Search for the cell housing the specified text and yield its (x, y) center coordinate. 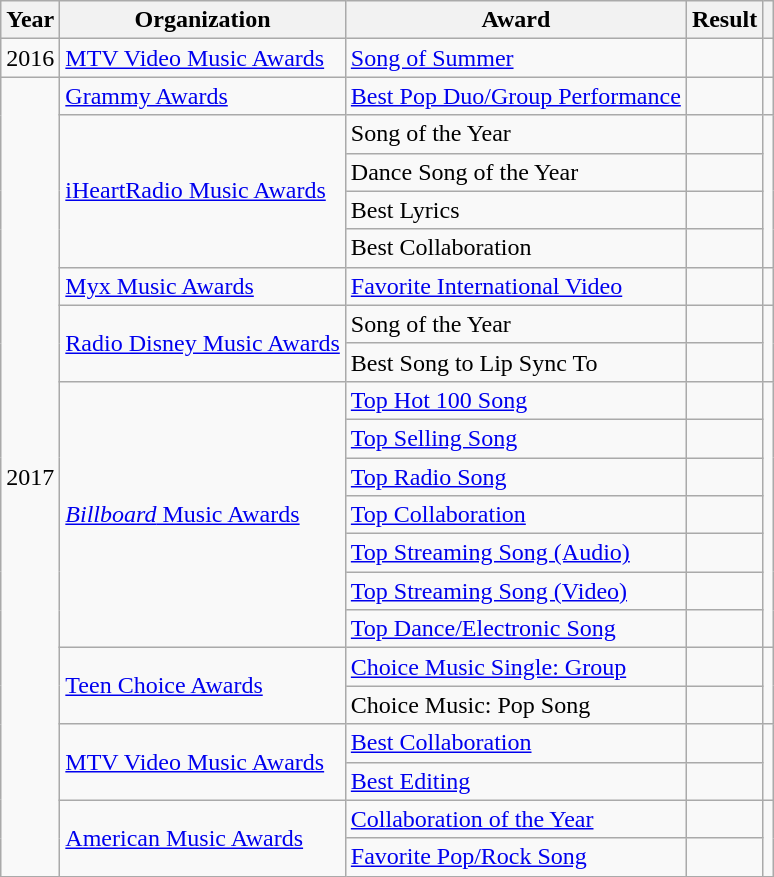
Top Radio Song (516, 477)
Result (724, 20)
Top Selling Song (516, 438)
Teen Choice Awards (203, 686)
Best Lyrics (516, 210)
Top Streaming Song (Video) (516, 591)
Top Hot 100 Song (516, 400)
Favorite International Video (516, 286)
Billboard Music Awards (203, 514)
Grammy Awards (203, 96)
Favorite Pop/Rock Song (516, 857)
Choice Music Single: Group (516, 667)
Collaboration of the Year (516, 819)
Myx Music Awards (203, 286)
Best Song to Lip Sync To (516, 362)
Song of Summer (516, 58)
iHeartRadio Music Awards (203, 191)
2017 (30, 476)
Choice Music: Pop Song (516, 705)
American Music Awards (203, 838)
2016 (30, 58)
Award (516, 20)
Dance Song of the Year (516, 172)
Organization (203, 20)
Top Collaboration (516, 515)
Best Editing (516, 781)
Year (30, 20)
Top Streaming Song (Audio) (516, 553)
Radio Disney Music Awards (203, 343)
Top Dance/Electronic Song (516, 629)
Best Pop Duo/Group Performance (516, 96)
